Capture the cell that displays the provided text and extract its (x, y) central coordinate. 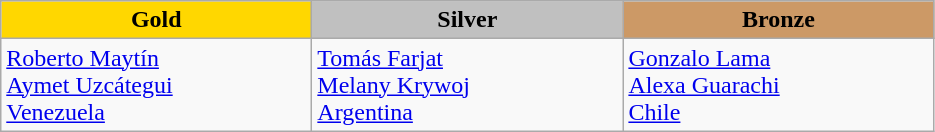
Tomás FarjatMelany Krywoj Argentina (468, 85)
Roberto MaytínAymet Uzcátegui Venezuela (156, 85)
Bronze (778, 20)
Gold (156, 20)
Silver (468, 20)
Gonzalo LamaAlexa Guarachi Chile (778, 85)
